From the cell containing the given text, extract its center point as (X, Y) coordinate. 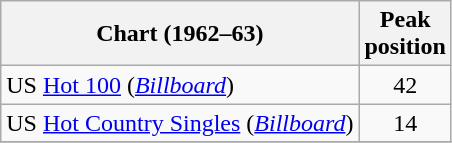
14 (405, 123)
US Hot Country Singles (Billboard) (180, 123)
Peakposition (405, 34)
Chart (1962–63) (180, 34)
42 (405, 85)
US Hot 100 (Billboard) (180, 85)
